Locate the cell with the specified text and output its [X, Y] center coordinate. 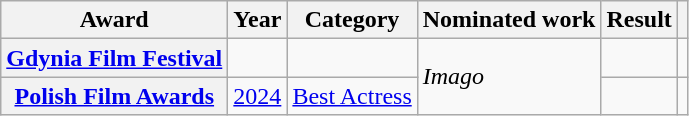
Nominated work [509, 20]
Imago [509, 77]
Award [114, 20]
Result [639, 20]
Year [258, 20]
Category [352, 20]
Best Actress [352, 96]
Polish Film Awards [114, 96]
Gdynia Film Festival [114, 58]
2024 [258, 96]
